Identify which cell holds the provided text, then report its (x, y) central coordinate. 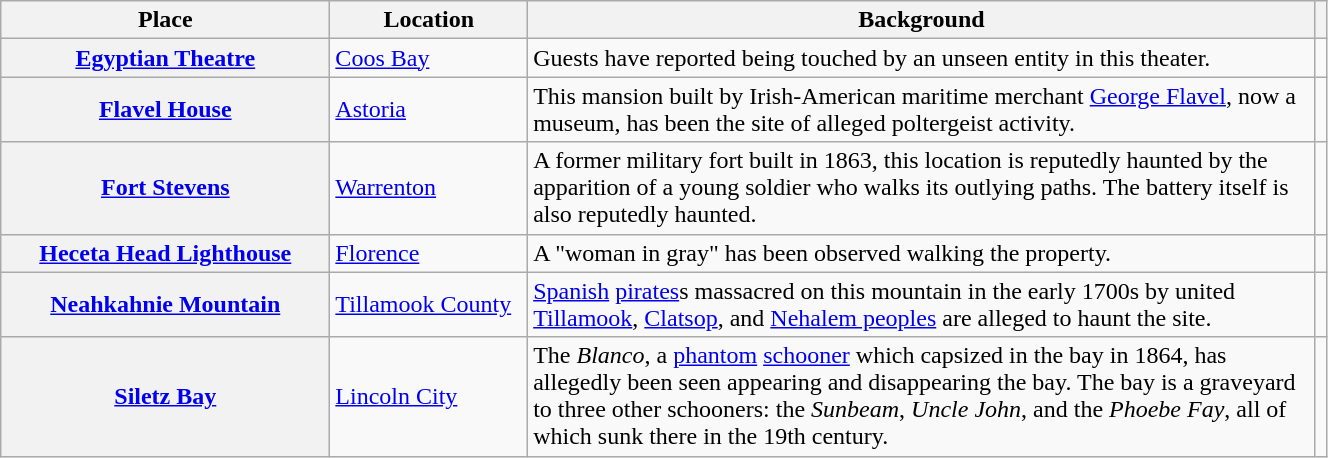
A "woman in gray" has been observed walking the property. (922, 253)
Background (922, 20)
Astoria (429, 110)
Florence (429, 253)
Egyptian Theatre (166, 58)
Warrenton (429, 188)
Fort Stevens (166, 188)
Flavel House (166, 110)
Lincoln City (429, 396)
Siletz Bay (166, 396)
Neahkahnie Mountain (166, 304)
Spanish piratess massacred on this mountain in the early 1700s by united Tillamook, Clatsop, and Nehalem peoples are alleged to haunt the site. (922, 304)
This mansion built by Irish-American maritime merchant George Flavel, now a museum, has been the site of alleged poltergeist activity. (922, 110)
Location (429, 20)
Coos Bay (429, 58)
Tillamook County (429, 304)
Guests have reported being touched by an unseen entity in this theater. (922, 58)
Place (166, 20)
Heceta Head Lighthouse (166, 253)
